Output the (X, Y) coordinate of the center of the cell containing the given text.  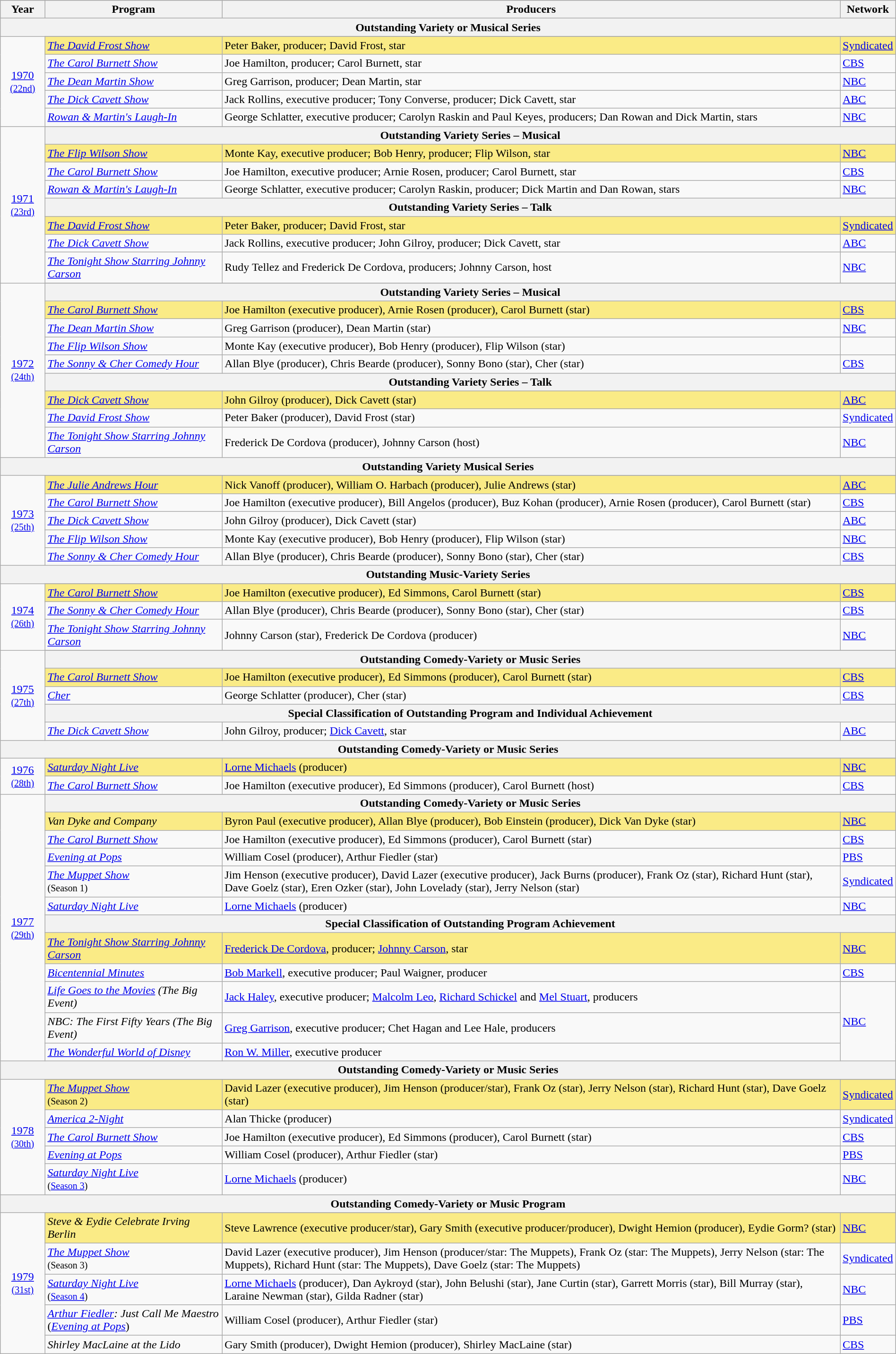
1974(26th) (23, 617)
1970(22nd) (23, 81)
NBC: The First Fifty Years (The Big Event) (133, 1027)
Rudy Tellez and Frederick De Cordova, producers; Johnny Carson, host (531, 267)
Nick Vanoff (producer), William O. Harbach (producer), Julie Andrews (star) (531, 484)
Year (23, 9)
Saturday Night Live(Season 3) (133, 1179)
The Muppet Show(Season 2) (133, 1095)
The Julie Andrews Hour (133, 484)
Byron Paul (executive producer), Allan Blye (producer), Bob Einstein (producer), Dick Van Dyke (star) (531, 821)
Frederick De Cordova, producer; Johnny Carson, star (531, 948)
Van Dyke and Company (133, 821)
Special Classification of Outstanding Program Achievement (470, 924)
The Wonderful World of Disney (133, 1052)
America 2-Night (133, 1119)
1977(29th) (23, 927)
Bicentennial Minutes (133, 973)
Outstanding Variety Musical Series (448, 466)
Outstanding Comedy-Variety or Music Program (448, 1204)
Program (133, 9)
Jack Rollins, executive producer; John Gilroy, producer; Dick Cavett, star (531, 243)
Life Goes to the Movies (The Big Event) (133, 997)
George Schlatter (producer), Cher (star) (531, 695)
Outstanding Music-Variety Series (448, 575)
Bob Markell, executive producer; Paul Waigner, producer (531, 973)
Cher (133, 695)
Arthur Fiedler: Just Call Me Maestro(Evening at Pops) (133, 1320)
Monte Kay, executive producer; Bob Henry, producer; Flip Wilson, star (531, 153)
Saturday Night Live(Season 4) (133, 1289)
Jack Rollins, executive producer; Tony Converse, producer; Dick Cavett, star (531, 99)
1975(27th) (23, 695)
1976(28th) (23, 776)
Johnny Carson (star), Frederick De Cordova (producer) (531, 635)
Frederick De Cordova (producer), Johnny Carson (host) (531, 442)
1972(24th) (23, 371)
Greg Garrison, producer; Dean Martin, star (531, 81)
The Muppet Show(Season 3) (133, 1259)
Joe Hamilton (executive producer), Arnie Rosen (producer), Carol Burnett (star) (531, 310)
Special Classification of Outstanding Program and Individual Achievement (470, 713)
Alan Thicke (producer) (531, 1119)
George Schlatter, executive producer; Carolyn Raskin, producer; Dick Martin and Dan Rowan, stars (531, 189)
Joe Hamilton (executive producer), Ed Simmons (producer), Carol Burnett (host) (531, 785)
1978(30th) (23, 1137)
1973(25th) (23, 520)
Outstanding Variety or Musical Series (448, 27)
Greg Garrison (producer), Dean Martin (star) (531, 328)
Peter Baker (producer), David Frost (star) (531, 418)
George Schlatter, executive producer; Carolyn Raskin and Paul Keyes, producers; Dan Rowan and Dick Martin, stars (531, 117)
The Muppet Show(Season 1) (133, 882)
John Gilroy, producer; Dick Cavett, star (531, 731)
Steve Lawrence (executive producer/star), Gary Smith (executive producer/producer), Dwight Hemion (producer), Eydie Gorm? (star) (531, 1228)
Ron W. Miller, executive producer (531, 1052)
Joe Hamilton (executive producer), Ed Simmons, Carol Burnett (star) (531, 593)
Network (868, 9)
Shirley MacLaine at the Lido (133, 1345)
Jack Haley, executive producer; Malcolm Leo, Richard Schickel and Mel Stuart, producers (531, 997)
Steve & Eydie Celebrate Irving Berlin (133, 1228)
Joe Hamilton, producer; Carol Burnett, star (531, 63)
Producers (531, 9)
1979(31st) (23, 1283)
Gary Smith (producer), Dwight Hemion (producer), Shirley MacLaine (star) (531, 1345)
Greg Garrison, executive producer; Chet Hagan and Lee Hale, producers (531, 1027)
Joe Hamilton, executive producer; Arnie Rosen, producer; Carol Burnett, star (531, 171)
David Lazer (executive producer), Jim Henson (producer/star), Frank Oz (star), Jerry Nelson (star), Richard Hunt (star), Dave Goelz (star) (531, 1095)
Joe Hamilton (executive producer), Bill Angelos (producer), Buz Kohan (producer), Arnie Rosen (producer), Carol Burnett (star) (531, 502)
1971(23rd) (23, 205)
